Output the [x, y] coordinate of the center of the cell containing the given text.  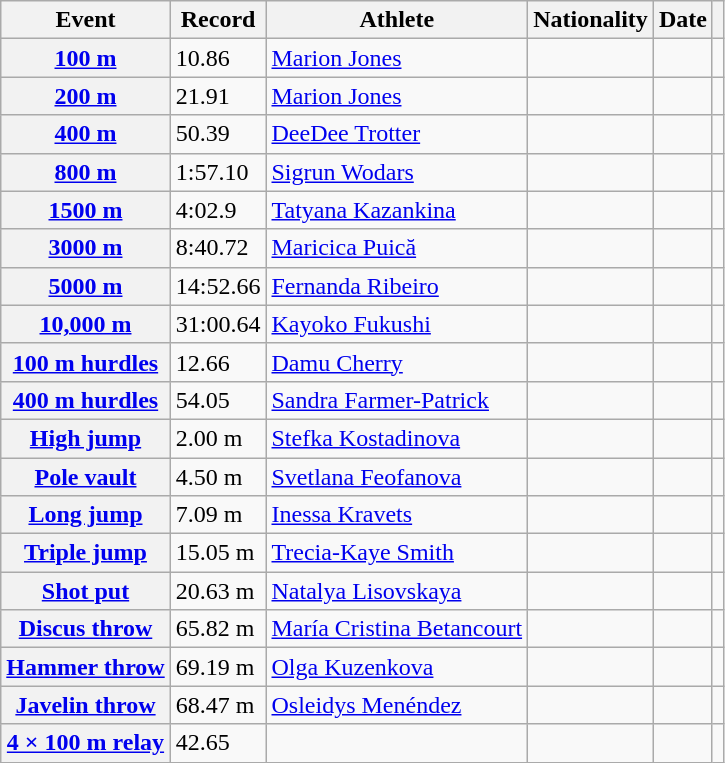
10,000 m [86, 324]
2.00 m [218, 438]
50.39 [218, 134]
DeeDee Trotter [397, 134]
Inessa Kravets [397, 515]
Sandra Farmer-Patrick [397, 400]
400 m [86, 134]
Damu Cherry [397, 362]
100 m hurdles [86, 362]
1:57.10 [218, 172]
Pole vault [86, 477]
Athlete [397, 20]
Javelin throw [86, 705]
4.50 m [218, 477]
68.47 m [218, 705]
Triple jump [86, 553]
Long jump [86, 515]
Record [218, 20]
69.19 m [218, 667]
65.82 m [218, 629]
21.91 [218, 96]
High jump [86, 438]
200 m [86, 96]
Fernanda Ribeiro [397, 286]
Natalya Lisovskaya [397, 591]
María Cristina Betancourt [397, 629]
Kayoko Fukushi [397, 324]
8:40.72 [218, 248]
31:00.64 [218, 324]
12.66 [218, 362]
800 m [86, 172]
Svetlana Feofanova [397, 477]
Sigrun Wodars [397, 172]
4:02.9 [218, 210]
Maricica Puică [397, 248]
Event [86, 20]
10.86 [218, 58]
Hammer throw [86, 667]
Stefka Kostadinova [397, 438]
3000 m [86, 248]
14:52.66 [218, 286]
4 × 100 m relay [86, 743]
Nationality [591, 20]
15.05 m [218, 553]
100 m [86, 58]
Osleidys Menéndez [397, 705]
5000 m [86, 286]
7.09 m [218, 515]
20.63 m [218, 591]
54.05 [218, 400]
Shot put [86, 591]
1500 m [86, 210]
42.65 [218, 743]
400 m hurdles [86, 400]
Trecia-Kaye Smith [397, 553]
Tatyana Kazankina [397, 210]
Olga Kuzenkova [397, 667]
Date [682, 20]
Discus throw [86, 629]
